Scan for the cell matching the given text and deliver its [X, Y] coordinate at center. 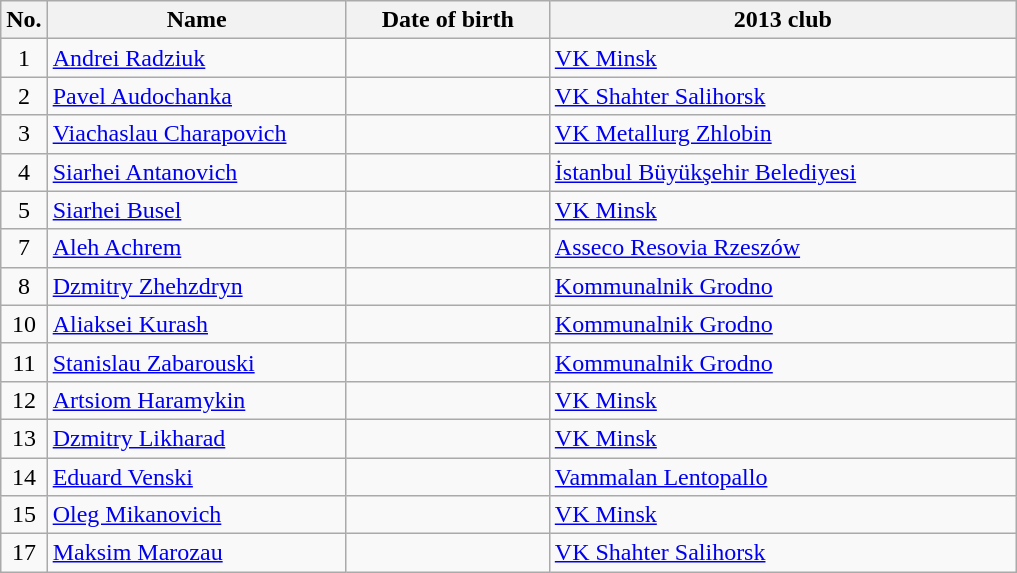
Eduard Venski [196, 477]
No. [24, 20]
15 [24, 515]
Dzmitry Zhehzdryn [196, 286]
Oleg Mikanovich [196, 515]
5 [24, 210]
11 [24, 362]
7 [24, 248]
Artsiom Haramykin [196, 400]
2 [24, 96]
14 [24, 477]
8 [24, 286]
Aliaksei Kurash [196, 324]
Vammalan Lentopallo [782, 477]
Dzmitry Likharad [196, 438]
Viachaslau Charapovich [196, 134]
Siarhei Antanovich [196, 172]
Siarhei Busel [196, 210]
İstanbul Büyükşehir Belediyesi [782, 172]
13 [24, 438]
17 [24, 553]
4 [24, 172]
10 [24, 324]
1 [24, 58]
2013 club [782, 20]
3 [24, 134]
12 [24, 400]
Stanislau Zabarouski [196, 362]
Pavel Audochanka [196, 96]
Andrei Radziuk [196, 58]
VK Metallurg Zhlobin [782, 134]
Maksim Marozau [196, 553]
Aleh Achrem [196, 248]
Date of birth [448, 20]
Asseco Resovia Rzeszów [782, 248]
Name [196, 20]
